Return (x, y) of the center of cell containing provided text 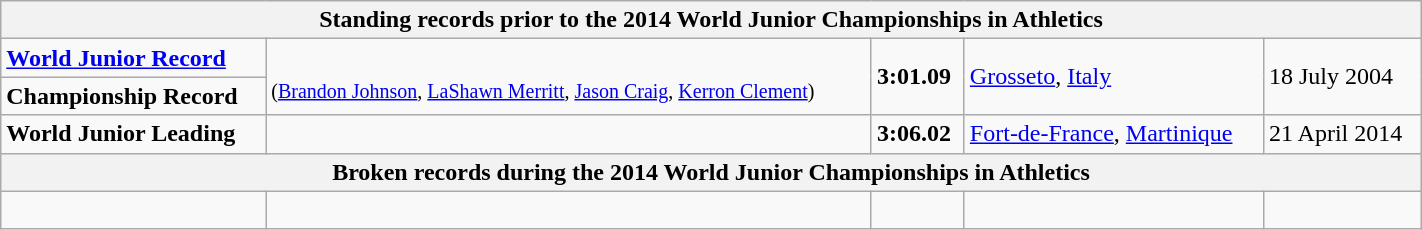
Broken records during the 2014 World Junior Championships in Athletics (711, 172)
3:06.02 (918, 134)
Grosseto, Italy (1114, 77)
Fort-de-France, Martinique (1114, 134)
Standing records prior to the 2014 World Junior Championships in Athletics (711, 20)
World Junior Record (134, 58)
21 April 2014 (1342, 134)
3:01.09 (918, 77)
World Junior Leading (134, 134)
18 July 2004 (1342, 77)
(Brandon Johnson, LaShawn Merritt, Jason Craig, Kerron Clement) (569, 77)
Championship Record (134, 96)
